Extract the [X, Y] coordinate from the center of the cell holding the provided text.  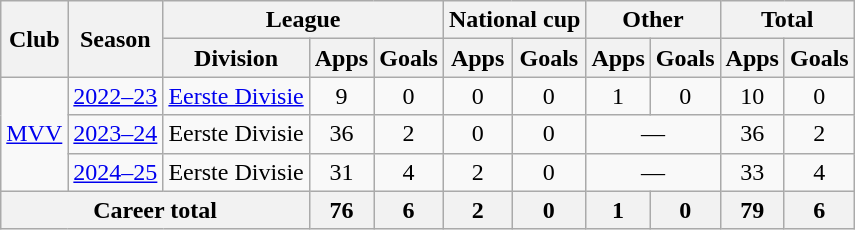
31 [341, 172]
10 [752, 96]
Career total [156, 210]
76 [341, 210]
Division [236, 58]
Total [787, 20]
2022–23 [116, 96]
33 [752, 172]
MVV [34, 134]
National cup [514, 20]
2024–25 [116, 172]
Club [34, 39]
79 [752, 210]
League [304, 20]
Season [116, 39]
Other [653, 20]
2023–24 [116, 134]
9 [341, 96]
